Scan for the cell matching the given text and deliver its (X, Y) coordinate at center. 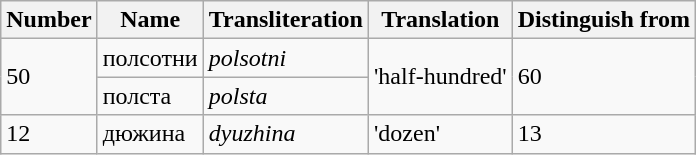
'dozen' (441, 134)
dyuzhina (286, 134)
Number (49, 20)
polsta (286, 96)
12 (49, 134)
полста (150, 96)
60 (604, 77)
'half-hundred' (441, 77)
Distinguish from (604, 20)
Translation (441, 20)
Transliteration (286, 20)
50 (49, 77)
13 (604, 134)
дюжина (150, 134)
полсотни (150, 58)
polsotni (286, 58)
Name (150, 20)
